Output the (x, y) coordinate of the center of the cell containing the given text.  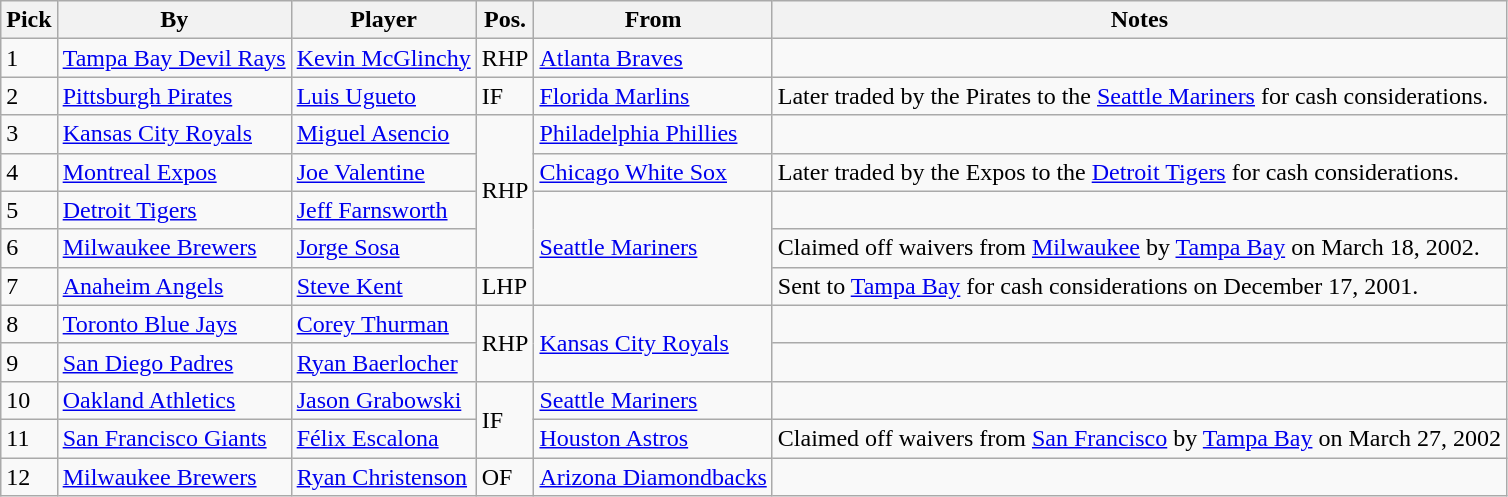
3 (29, 134)
Tampa Bay Devil Rays (174, 58)
Later traded by the Pirates to the Seattle Mariners for cash considerations. (1139, 96)
By (174, 20)
Pittsburgh Pirates (174, 96)
Player (384, 20)
9 (29, 362)
San Diego Padres (174, 362)
San Francisco Giants (174, 438)
Atlanta Braves (653, 58)
Philadelphia Phillies (653, 134)
Miguel Asencio (384, 134)
Notes (1139, 20)
Ryan Christenson (384, 477)
5 (29, 210)
Oakland Athletics (174, 400)
Chicago White Sox (653, 172)
12 (29, 477)
Luis Ugueto (384, 96)
Ryan Baerlocher (384, 362)
6 (29, 248)
Claimed off waivers from Milwaukee by Tampa Bay on March 18, 2002. (1139, 248)
Sent to Tampa Bay for cash considerations on December 17, 2001. (1139, 286)
OF (505, 477)
Pick (29, 20)
Arizona Diamondbacks (653, 477)
11 (29, 438)
Steve Kent (384, 286)
7 (29, 286)
Jorge Sosa (384, 248)
Houston Astros (653, 438)
10 (29, 400)
LHP (505, 286)
Claimed off waivers from San Francisco by Tampa Bay on March 27, 2002 (1139, 438)
Montreal Expos (174, 172)
2 (29, 96)
Joe Valentine (384, 172)
Toronto Blue Jays (174, 324)
Later traded by the Expos to the Detroit Tigers for cash considerations. (1139, 172)
Jason Grabowski (384, 400)
1 (29, 58)
Detroit Tigers (174, 210)
4 (29, 172)
Kevin McGlinchy (384, 58)
From (653, 20)
8 (29, 324)
Corey Thurman (384, 324)
Anaheim Angels (174, 286)
Jeff Farnsworth (384, 210)
Pos. (505, 20)
Félix Escalona (384, 438)
Florida Marlins (653, 96)
